Return the [X, Y] coordinate for the center point of the cell that contains the specified text.  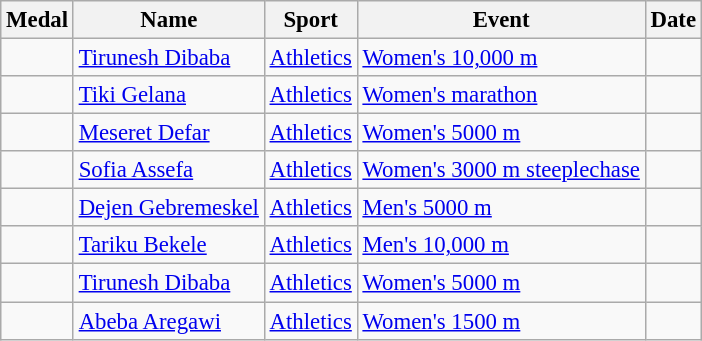
Women's 3000 m steeplechase [501, 170]
Men's 5000 m [501, 208]
Women's 10,000 m [501, 58]
Date [673, 20]
Tiki Gelana [168, 95]
Tariku Bekele [168, 245]
Abeba Aregawi [168, 321]
Men's 10,000 m [501, 245]
Name [168, 20]
Meseret Defar [168, 133]
Sofia Assefa [168, 170]
Medal [38, 20]
Event [501, 20]
Women's 1500 m [501, 321]
Dejen Gebremeskel [168, 208]
Sport [310, 20]
Women's marathon [501, 95]
